Locate the cell with the specified text and output its [x, y] center coordinate. 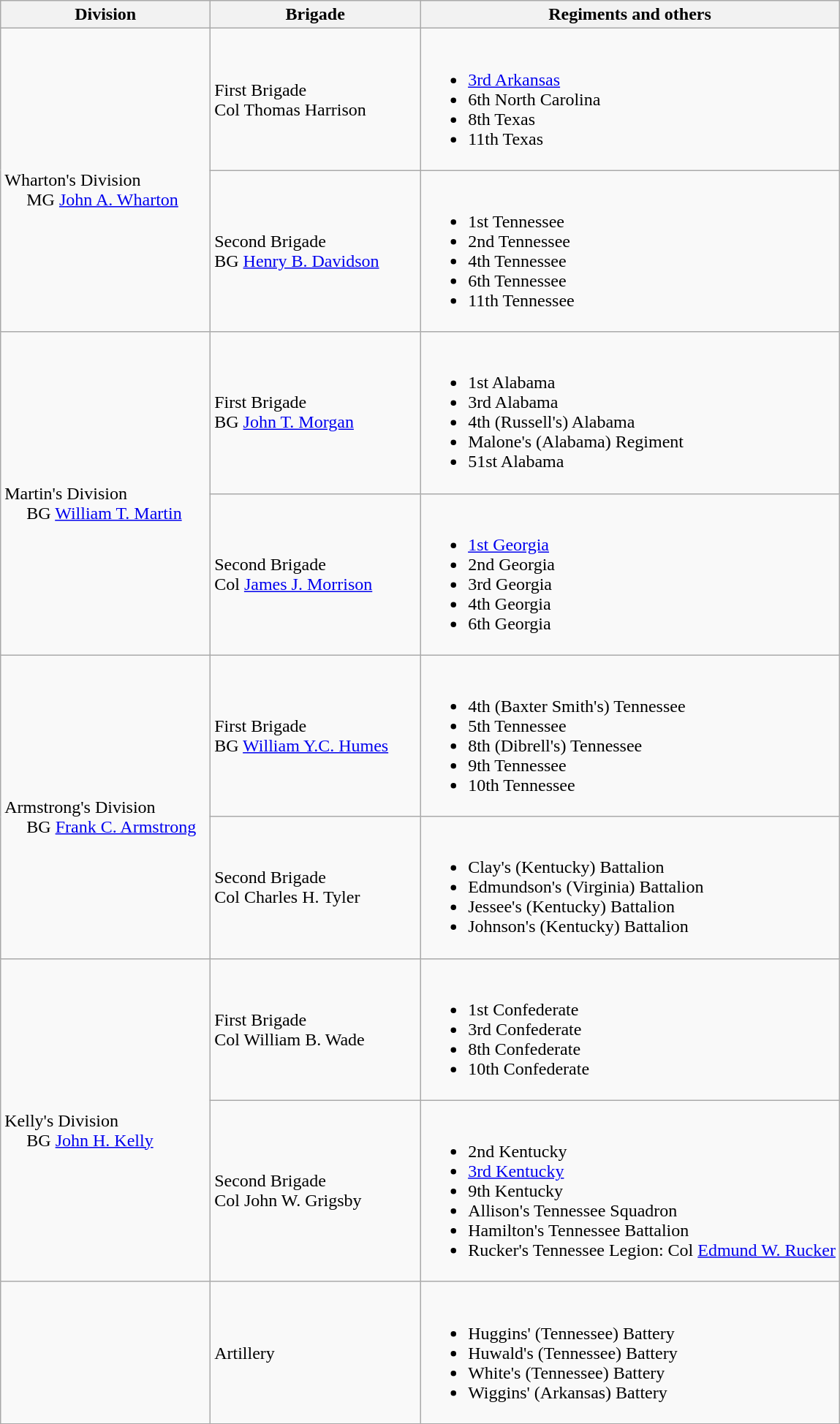
1st Tennessee2nd Tennessee4th Tennessee6th Tennessee11th Tennessee [630, 251]
First BrigadeCol Thomas Harrison [316, 99]
First BrigadeCol William B. Wade [316, 1029]
Second BrigadeCol James J. Morrison [316, 575]
Armstrong's Division BG Frank C. Armstrong [105, 807]
Kelly's Division BG John H. Kelly [105, 1120]
Division [105, 15]
4th (Baxter Smith's) Tennessee5th Tennessee8th (Dibrell's) Tennessee9th Tennessee10th Tennessee [630, 735]
Second BrigadeCol Charles H. Tyler [316, 887]
First BrigadeBG William Y.C. Humes [316, 735]
1st Alabama3rd Alabama4th (Russell's) AlabamaMalone's (Alabama) Regiment51st Alabama [630, 412]
Martin's Division BG William T. Martin [105, 493]
2nd Kentucky3rd Kentucky9th KentuckyAllison's Tennessee SquadronHamilton's Tennessee BattalionRucker's Tennessee Legion: Col Edmund W. Rucker [630, 1191]
First BrigadeBG John T. Morgan [316, 412]
1st Confederate3rd Confederate8th Confederate10th Confederate [630, 1029]
1st Georgia2nd Georgia3rd Georgia4th Georgia6th Georgia [630, 575]
Wharton's Division MG John A. Wharton [105, 180]
Second BrigadeCol John W. Grigsby [316, 1191]
Huggins' (Tennessee) BatteryHuwald's (Tennessee) BatteryWhite's (Tennessee) BatteryWiggins' (Arkansas) Battery [630, 1352]
Artillery [316, 1352]
Regiments and others [630, 15]
Brigade [316, 15]
Clay's (Kentucky) BattalionEdmundson's (Virginia) BattalionJessee's (Kentucky) BattalionJohnson's (Kentucky) Battalion [630, 887]
Second BrigadeBG Henry B. Davidson [316, 251]
3rd Arkansas6th North Carolina8th Texas11th Texas [630, 99]
